Output the (x, y) coordinate of the center of the cell containing the given text.  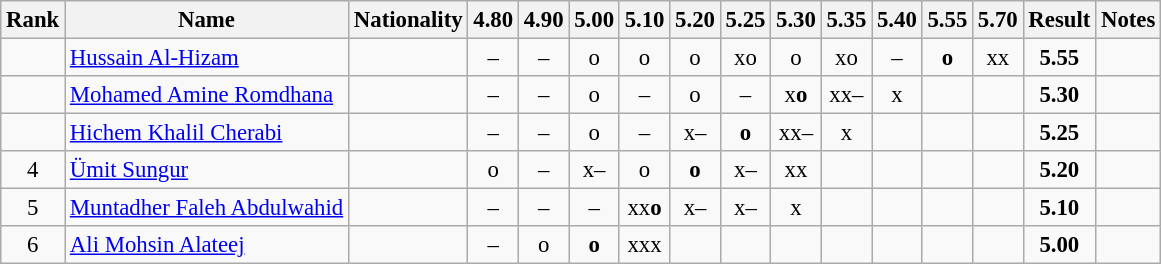
xxo (644, 208)
5.35 (846, 20)
Hussain Al-Hizam (207, 58)
Name (207, 20)
5.70 (998, 20)
Muntadher Faleh Abdulwahid (207, 208)
Result (1060, 20)
4 (33, 170)
xxx (644, 245)
Rank (33, 20)
Ali Mohsin Alateej (207, 245)
Mohamed Amine Romdhana (207, 95)
4.90 (543, 20)
5.40 (897, 20)
Hichem Khalil Cherabi (207, 133)
5 (33, 208)
4.80 (493, 20)
Ümit Sungur (207, 170)
Nationality (408, 20)
Notes (1128, 20)
6 (33, 245)
